Detect which cell encompasses the target text, then output its [x, y] center coordinate. 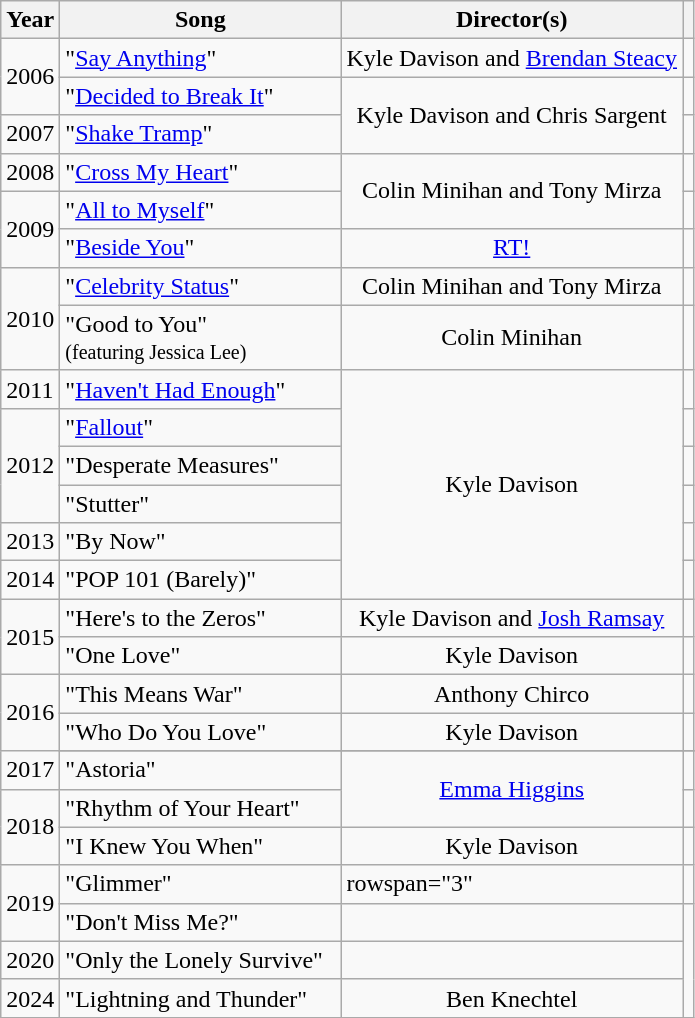
2016 [30, 713]
"Celebrity Status" [200, 286]
2013 [30, 542]
2019 [30, 903]
Kyle Davison and Chris Sargent [512, 115]
Year [30, 20]
"Fallout" [200, 427]
2011 [30, 389]
"Desperate Measures" [200, 465]
"Only the Lonely Survive" [200, 960]
"Haven't Had Enough" [200, 389]
"Shake Tramp" [200, 134]
Colin Minihan [512, 338]
"This Means War" [200, 694]
Emma Higgins [512, 789]
RT! [512, 248]
2018 [30, 827]
"Cross My Heart" [200, 172]
"By Now" [200, 542]
"Stutter" [200, 503]
Ben Knechtel [512, 998]
Song [200, 20]
2010 [30, 318]
"Who Do You Love" [200, 732]
2009 [30, 229]
"One Love" [200, 656]
Anthony Chirco [512, 694]
"Beside You" [200, 248]
"POP 101 (Barely)" [200, 580]
"Lightning and Thunder" [200, 998]
"Glimmer" [200, 884]
2017 [30, 770]
Director(s) [512, 20]
"Good to You" (featuring Jessica Lee) [200, 338]
2008 [30, 172]
2014 [30, 580]
"Say Anything" [200, 58]
2007 [30, 134]
2020 [30, 960]
2006 [30, 77]
Kyle Davison and Josh Ramsay [512, 618]
2024 [30, 998]
"I Knew You When" [200, 846]
"Astoria" [200, 770]
2015 [30, 637]
"All to Myself" [200, 210]
2012 [30, 465]
rowspan="3" [512, 884]
"Decided to Break It" [200, 96]
Kyle Davison and Brendan Steacy [512, 58]
"Here's to the Zeros" [200, 618]
"Rhythm of Your Heart" [200, 808]
"Don't Miss Me?" [200, 922]
